Pinpoint the cell where the given text exists, returning its [x, y] midpoint coordinate. 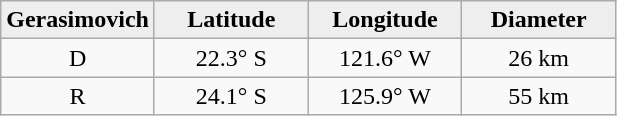
24.1° S [231, 96]
Longitude [385, 20]
D [78, 58]
Latitude [231, 20]
121.6° W [385, 58]
R [78, 96]
26 km [539, 58]
Gerasimovich [78, 20]
22.3° S [231, 58]
Diameter [539, 20]
55 km [539, 96]
125.9° W [385, 96]
